Capture the cell that displays the provided text and extract its (X, Y) central coordinate. 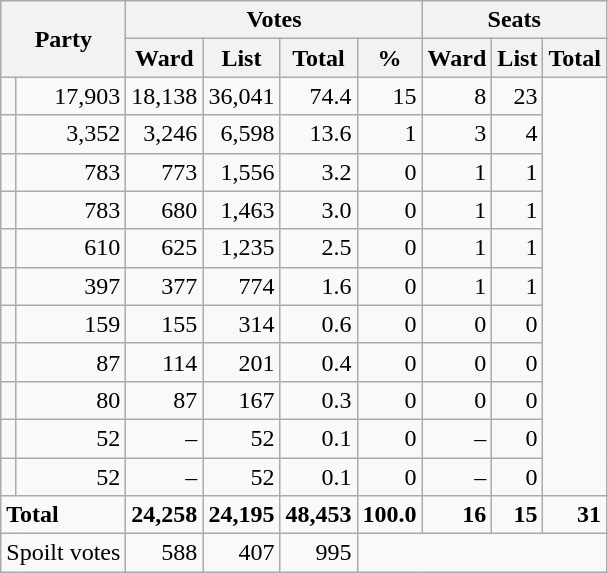
377 (164, 286)
3,246 (164, 134)
407 (242, 553)
0.4 (318, 362)
2.5 (318, 248)
Seats (514, 20)
625 (164, 248)
18,138 (164, 96)
Votes (274, 20)
3,352 (70, 134)
397 (70, 286)
48,453 (318, 515)
% (390, 58)
114 (164, 362)
4 (518, 134)
1,556 (242, 172)
3.2 (318, 172)
Spoilt votes (64, 553)
24,195 (242, 515)
774 (242, 286)
17,903 (70, 96)
100.0 (390, 515)
0.6 (318, 324)
1.6 (318, 286)
159 (70, 324)
8 (457, 96)
74.4 (318, 96)
167 (242, 400)
3.0 (318, 210)
155 (164, 324)
314 (242, 324)
16 (457, 515)
1,463 (242, 210)
680 (164, 210)
0.3 (318, 400)
1,235 (242, 248)
773 (164, 172)
36,041 (242, 96)
23 (518, 96)
995 (318, 553)
3 (457, 134)
201 (242, 362)
588 (164, 553)
610 (70, 248)
24,258 (164, 515)
80 (70, 400)
6,598 (242, 134)
Party (64, 39)
31 (575, 515)
13.6 (318, 134)
